Find where the given text appears and provide that cell's center as (x, y) coordinate. 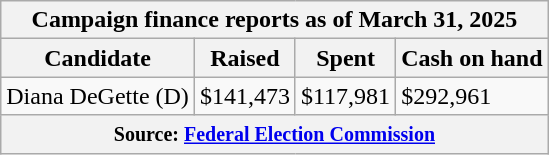
$292,961 (472, 96)
Raised (244, 58)
$117,981 (345, 96)
Source: Federal Election Commission (274, 134)
Candidate (98, 58)
Spent (345, 58)
Campaign finance reports as of March 31, 2025 (274, 20)
Cash on hand (472, 58)
$141,473 (244, 96)
Diana DeGette (D) (98, 96)
